Detect which cell encompasses the target text, then output its [X, Y] center coordinate. 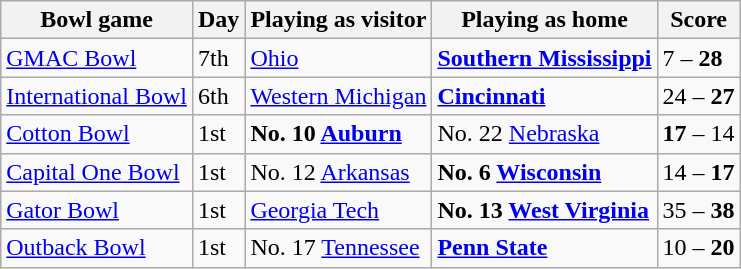
No. 17 Tennessee [338, 248]
Penn State [544, 248]
14 – 17 [698, 172]
6th [218, 96]
Cincinnati [544, 96]
No. 6 Wisconsin [544, 172]
24 – 27 [698, 96]
GMAC Bowl [97, 58]
7 – 28 [698, 58]
No. 10 Auburn [338, 134]
Playing as visitor [338, 20]
Gator Bowl [97, 210]
Score [698, 20]
Western Michigan [338, 96]
Bowl game [97, 20]
Cotton Bowl [97, 134]
35 – 38 [698, 210]
Georgia Tech [338, 210]
7th [218, 58]
17 – 14 [698, 134]
10 – 20 [698, 248]
Ohio [338, 58]
Capital One Bowl [97, 172]
International Bowl [97, 96]
Playing as home [544, 20]
No. 12 Arkansas [338, 172]
No. 22 Nebraska [544, 134]
Day [218, 20]
Outback Bowl [97, 248]
No. 13 West Virginia [544, 210]
Southern Mississippi [544, 58]
